From the cell containing the given text, extract its center point as [X, Y] coordinate. 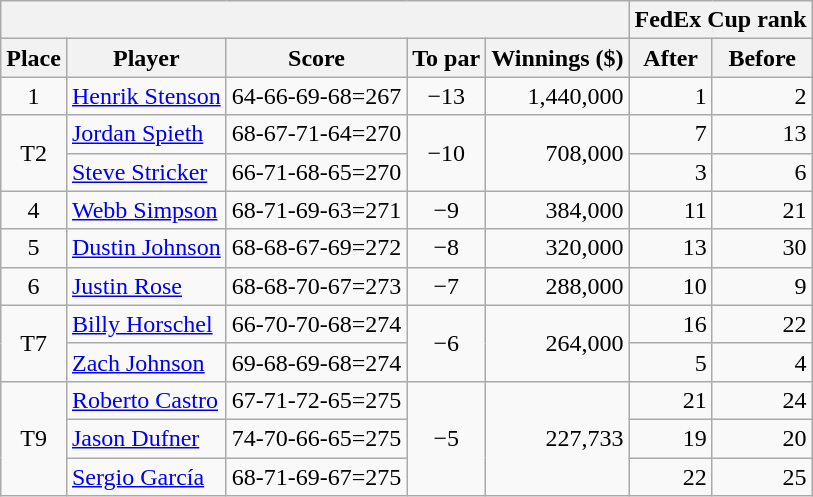
9 [762, 286]
66-70-70-68=274 [316, 324]
Player [146, 58]
−5 [446, 438]
11 [670, 210]
7 [670, 134]
288,000 [558, 286]
T9 [34, 438]
Steve Stricker [146, 172]
16 [670, 324]
227,733 [558, 438]
68-68-67-69=272 [316, 248]
3 [670, 172]
Billy Horschel [146, 324]
Justin Rose [146, 286]
Jason Dufner [146, 438]
To par [446, 58]
Dustin Johnson [146, 248]
74-70-66-65=275 [316, 438]
−10 [446, 153]
384,000 [558, 210]
Henrik Stenson [146, 96]
Score [316, 58]
1,440,000 [558, 96]
Roberto Castro [146, 400]
66-71-68-65=270 [316, 172]
67-71-72-65=275 [316, 400]
Webb Simpson [146, 210]
−6 [446, 343]
After [670, 58]
64-66-69-68=267 [316, 96]
25 [762, 477]
Zach Johnson [146, 362]
68-71-69-67=275 [316, 477]
−9 [446, 210]
Before [762, 58]
19 [670, 438]
−8 [446, 248]
708,000 [558, 153]
69-68-69-68=274 [316, 362]
T7 [34, 343]
68-71-69-63=271 [316, 210]
68-68-70-67=273 [316, 286]
20 [762, 438]
Winnings ($) [558, 58]
264,000 [558, 343]
Sergio García [146, 477]
−13 [446, 96]
2 [762, 96]
10 [670, 286]
30 [762, 248]
68-67-71-64=270 [316, 134]
Jordan Spieth [146, 134]
T2 [34, 153]
24 [762, 400]
320,000 [558, 248]
−7 [446, 286]
Place [34, 58]
FedEx Cup rank [720, 20]
